For the text-containing cell, return its midpoint in [x, y] coordinate format. 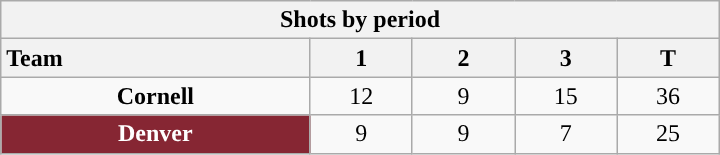
Shots by period [360, 20]
1 [361, 58]
7 [566, 134]
T [668, 58]
2 [463, 58]
Team [156, 58]
15 [566, 96]
25 [668, 134]
36 [668, 96]
3 [566, 58]
Denver [156, 134]
Cornell [156, 96]
12 [361, 96]
